Return the [x, y] coordinate for the center point of the cell that contains the specified text.  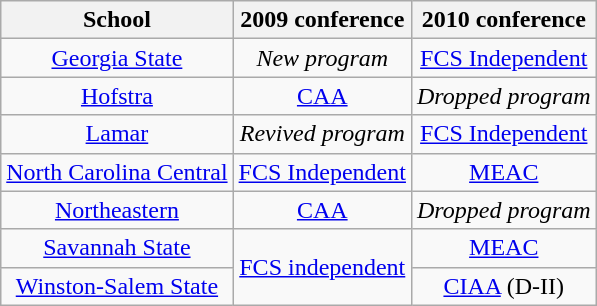
School [117, 20]
Revived program [322, 134]
Winston-Salem State [117, 286]
Hofstra [117, 96]
FCS independent [322, 267]
New program [322, 58]
Northeastern [117, 210]
Georgia State [117, 58]
CIAA (D-II) [504, 286]
2010 conference [504, 20]
Lamar [117, 134]
2009 conference [322, 20]
North Carolina Central [117, 172]
Savannah State [117, 248]
